Identify which cell holds the provided text, then report its (X, Y) central coordinate. 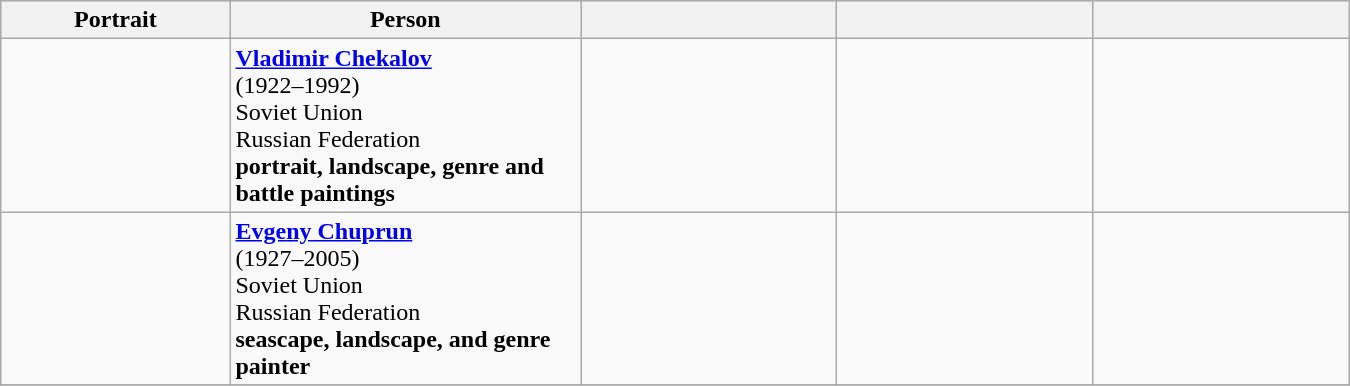
Evgeny Chuprun (1927–2005)Soviet UnionRussian Federationseascape, landscape, and genre painter (406, 298)
Person (406, 20)
Portrait (116, 20)
Vladimir Chekalov (1922–1992)Soviet UnionRussian Federationportrait, landscape, genre and battle paintings (406, 126)
